Output the (x, y) coordinate of the center of the cell containing the given text.  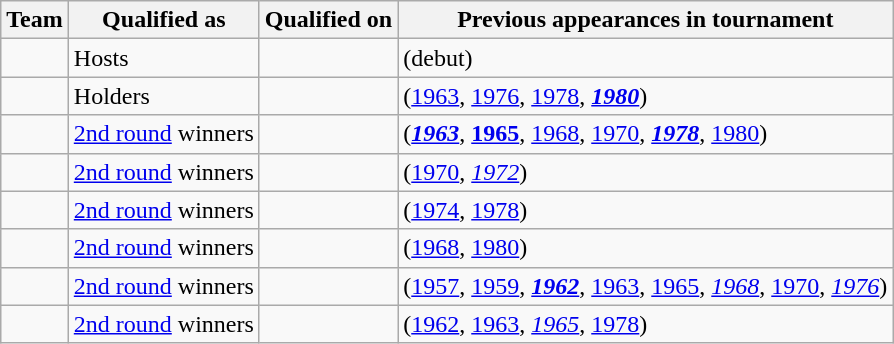
(1963, 1976, 1978, 1980) (646, 96)
Qualified on (328, 20)
(1963, 1965, 1968, 1970, 1978, 1980) (646, 134)
Previous appearances in tournament (646, 20)
(1968, 1980) (646, 248)
(1970, 1972) (646, 172)
(1957, 1959, 1962, 1963, 1965, 1968, 1970, 1976) (646, 286)
(1974, 1978) (646, 210)
(1962, 1963, 1965, 1978) (646, 324)
Hosts (164, 58)
Holders (164, 96)
Team (35, 20)
Qualified as (164, 20)
(debut) (646, 58)
